Determine the (x, y) coordinate at the center of the cell enclosing the given text.  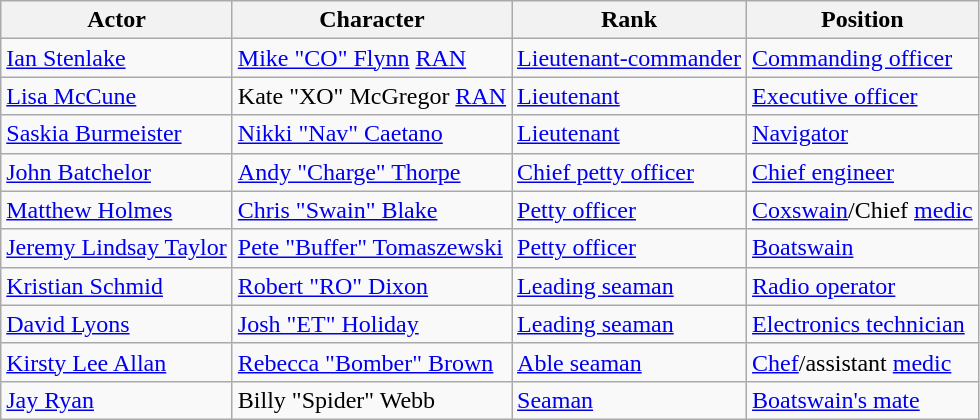
Jay Ryan (117, 400)
Saskia Burmeister (117, 134)
Matthew Holmes (117, 210)
Boatswain's mate (863, 400)
Navigator (863, 134)
Chef/assistant medic (863, 362)
Character (372, 20)
Boatswain (863, 248)
John Batchelor (117, 172)
Executive officer (863, 96)
Mike "CO" Flynn RAN (372, 58)
Actor (117, 20)
Electronics technician (863, 324)
Rebecca "Bomber" Brown (372, 362)
Billy "Spider" Webb (372, 400)
Radio operator (863, 286)
Kate "XO" McGregor RAN (372, 96)
Josh "ET" Holiday (372, 324)
Chief petty officer (630, 172)
Nikki "Nav" Caetano (372, 134)
Able seaman (630, 362)
Ian Stenlake (117, 58)
Lieutenant-commander (630, 58)
Position (863, 20)
Coxswain/Chief medic (863, 210)
Kristian Schmid (117, 286)
Kirsty Lee Allan (117, 362)
Commanding officer (863, 58)
Pete "Buffer" Tomaszewski (372, 248)
Seaman (630, 400)
Lisa McCune (117, 96)
Robert "RO" Dixon (372, 286)
Andy "Charge" Thorpe (372, 172)
Chris "Swain" Blake (372, 210)
Rank (630, 20)
David Lyons (117, 324)
Chief engineer (863, 172)
Jeremy Lindsay Taylor (117, 248)
